Scan for the cell matching the given text and deliver its [X, Y] coordinate at center. 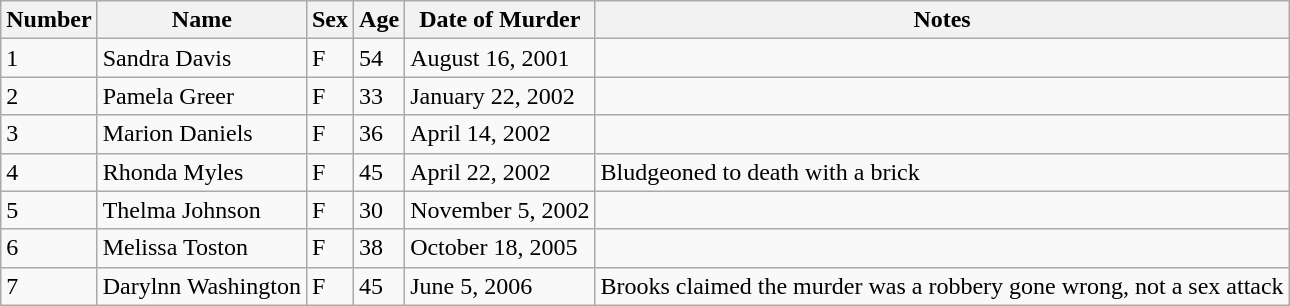
4 [49, 172]
June 5, 2006 [500, 286]
38 [380, 248]
54 [380, 58]
Date of Murder [500, 20]
Age [380, 20]
Melissa Toston [202, 248]
Marion Daniels [202, 134]
August 16, 2001 [500, 58]
Sex [330, 20]
Sandra Davis [202, 58]
1 [49, 58]
Rhonda Myles [202, 172]
Name [202, 20]
3 [49, 134]
October 18, 2005 [500, 248]
April 14, 2002 [500, 134]
Notes [942, 20]
2 [49, 96]
Pamela Greer [202, 96]
30 [380, 210]
January 22, 2002 [500, 96]
5 [49, 210]
Darylnn Washington [202, 286]
36 [380, 134]
Number [49, 20]
Brooks claimed the murder was a robbery gone wrong, not a sex attack [942, 286]
33 [380, 96]
Thelma Johnson [202, 210]
7 [49, 286]
6 [49, 248]
April 22, 2002 [500, 172]
November 5, 2002 [500, 210]
Bludgeoned to death with a brick [942, 172]
